Provide the [x, y] coordinate of the cell's center where the given text is located.  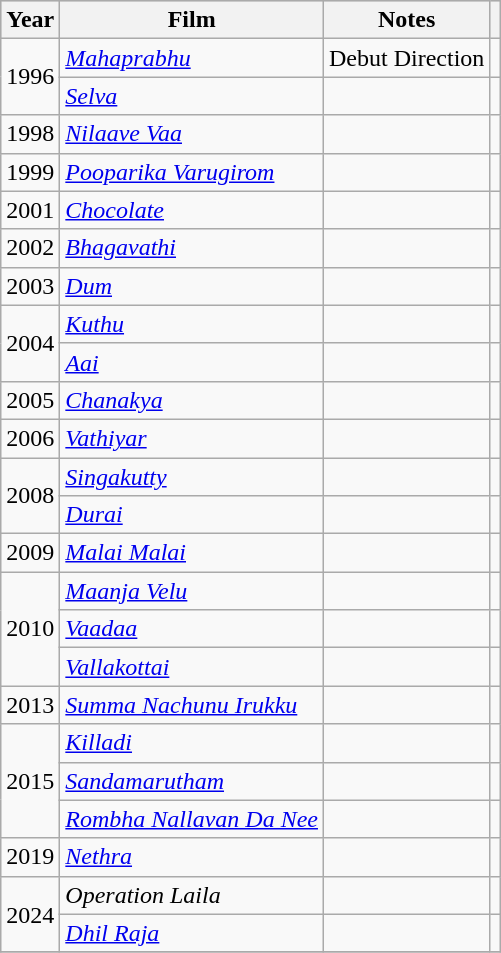
Durai [192, 515]
Nilaave Vaa [192, 134]
Vaadaa [192, 629]
Nethra [192, 857]
Dhil Raja [192, 933]
Chanakya [192, 400]
Summa Nachunu Irukku [192, 705]
2008 [30, 496]
2006 [30, 438]
Kuthu [192, 324]
Killadi [192, 743]
2015 [30, 781]
Maanja Velu [192, 591]
2024 [30, 914]
2010 [30, 629]
Mahaprabhu [192, 58]
Film [192, 20]
Dum [192, 286]
Malai Malai [192, 553]
Operation Laila [192, 895]
Year [30, 20]
2019 [30, 857]
Rombha Nallavan Da Nee [192, 819]
Selva [192, 96]
2004 [30, 343]
2013 [30, 705]
1998 [30, 134]
Chocolate [192, 210]
2005 [30, 400]
Aai [192, 362]
1996 [30, 77]
Singakutty [192, 477]
Bhagavathi [192, 248]
Debut Direction [407, 58]
Notes [407, 20]
1999 [30, 172]
2001 [30, 210]
Sandamarutham [192, 781]
2009 [30, 553]
Vathiyar [192, 438]
2003 [30, 286]
Vallakottai [192, 667]
2002 [30, 248]
Pooparika Varugirom [192, 172]
